For the text-containing cell, return its midpoint in [X, Y] coordinate format. 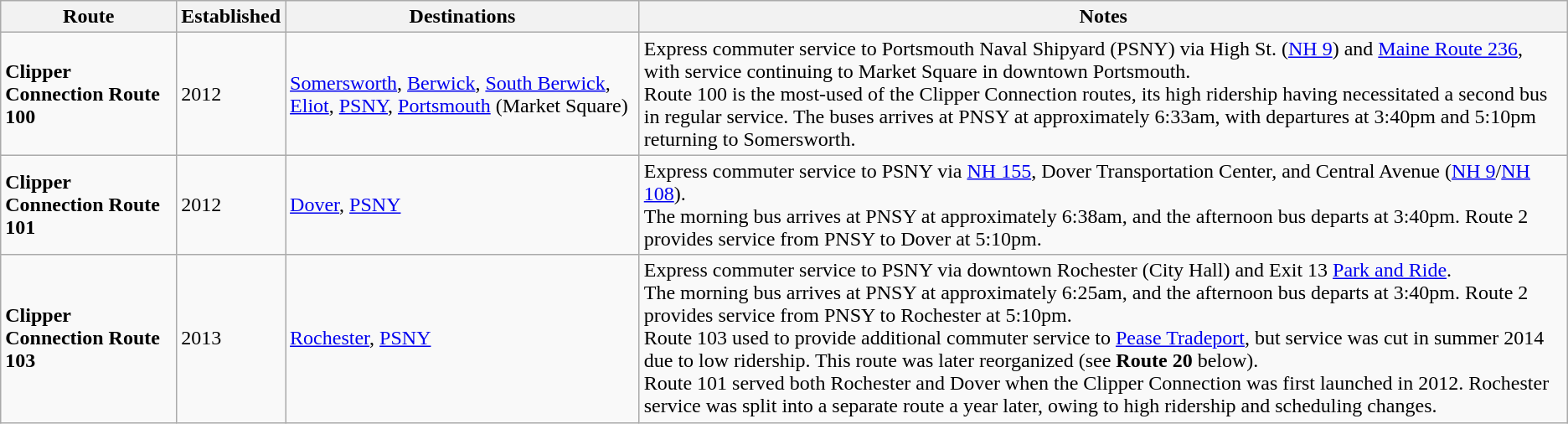
Route [89, 17]
Clipper Connection Route 100 [89, 94]
2013 [231, 339]
Notes [1103, 17]
Dover, PSNY [462, 204]
Clipper Connection Route 101 [89, 204]
Established [231, 17]
Clipper Connection Route 103 [89, 339]
Rochester, PSNY [462, 339]
Destinations [462, 17]
Somersworth, Berwick, South Berwick, Eliot, PSNY, Portsmouth (Market Square) [462, 94]
